Provide the [x, y] coordinate of the cell's center where the given text is located.  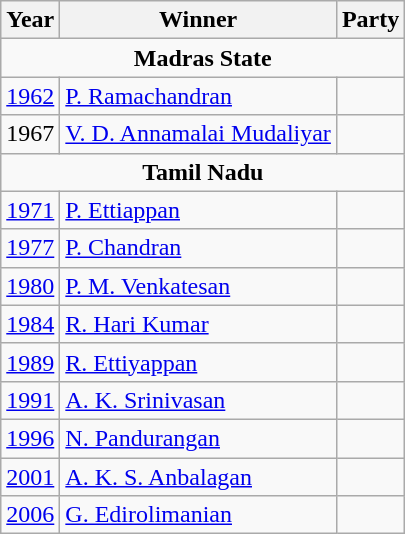
1991 [30, 400]
Winner [198, 20]
V. D. Annamalai Mudaliyar [198, 134]
P. Chandran [198, 248]
Madras State [203, 58]
G. Edirolimanian [198, 515]
N. Pandurangan [198, 438]
1989 [30, 362]
P. Ramachandran [198, 96]
R. Ettiyappan [198, 362]
1980 [30, 286]
1996 [30, 438]
1967 [30, 134]
1971 [30, 210]
2006 [30, 515]
Year [30, 20]
Tamil Nadu [203, 172]
A. K. S. Anbalagan [198, 477]
Party [370, 20]
1977 [30, 248]
1962 [30, 96]
P. M. Venkatesan [198, 286]
1984 [30, 324]
R. Hari Kumar [198, 324]
A. K. Srinivasan [198, 400]
P. Ettiappan [198, 210]
2001 [30, 477]
